Return the [x, y] coordinate for the center point of the cell that contains the specified text.  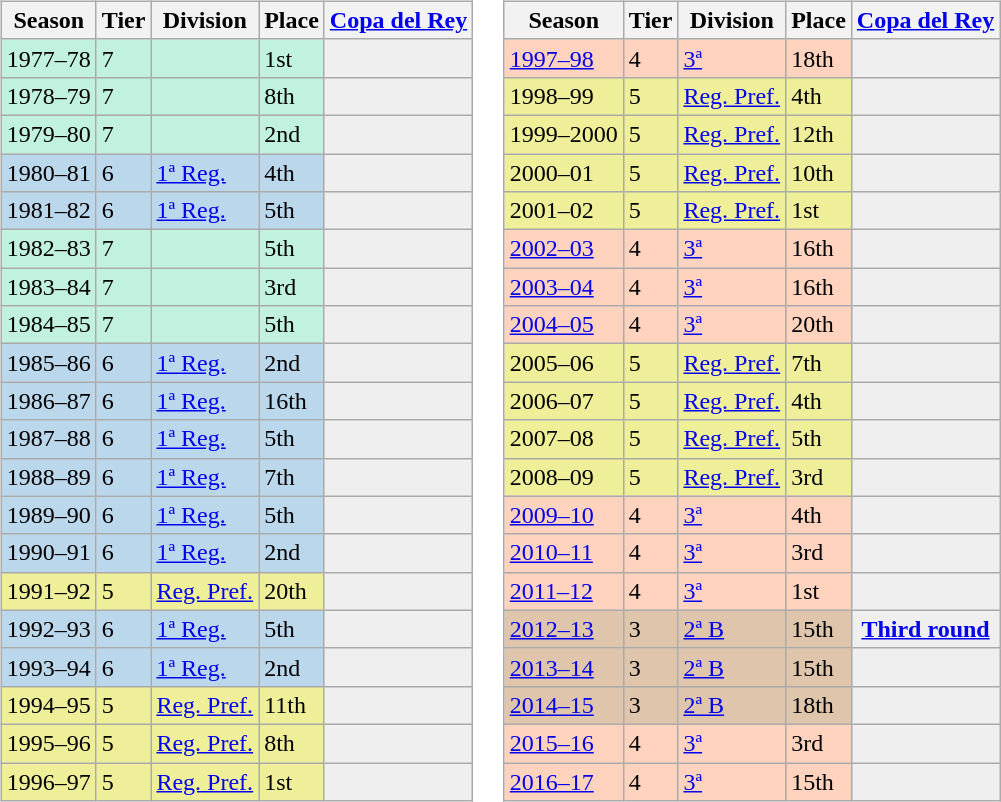
1981–82 [48, 211]
2014–15 [564, 705]
1999–2000 [564, 134]
2013–14 [564, 667]
11th [292, 705]
1977–78 [48, 58]
1985–86 [48, 363]
1997–98 [564, 58]
1993–94 [48, 667]
12th [819, 134]
2002–03 [564, 249]
2004–05 [564, 325]
1987–88 [48, 439]
1984–85 [48, 325]
2008–09 [564, 477]
2016–17 [564, 781]
1983–84 [48, 287]
1980–81 [48, 173]
2009–10 [564, 515]
Third round [925, 629]
1992–93 [48, 629]
2011–12 [564, 591]
2003–04 [564, 287]
2005–06 [564, 363]
1994–95 [48, 705]
1991–92 [48, 591]
1989–90 [48, 515]
1995–96 [48, 743]
2010–11 [564, 553]
2001–02 [564, 211]
1978–79 [48, 96]
10th [819, 173]
1996–97 [48, 781]
2007–08 [564, 439]
2012–13 [564, 629]
1988–89 [48, 477]
1979–80 [48, 134]
2000–01 [564, 173]
2015–16 [564, 743]
1998–99 [564, 96]
2006–07 [564, 401]
1982–83 [48, 249]
1986–87 [48, 401]
1990–91 [48, 553]
